Locate the cell with the specified text and output its (X, Y) center coordinate. 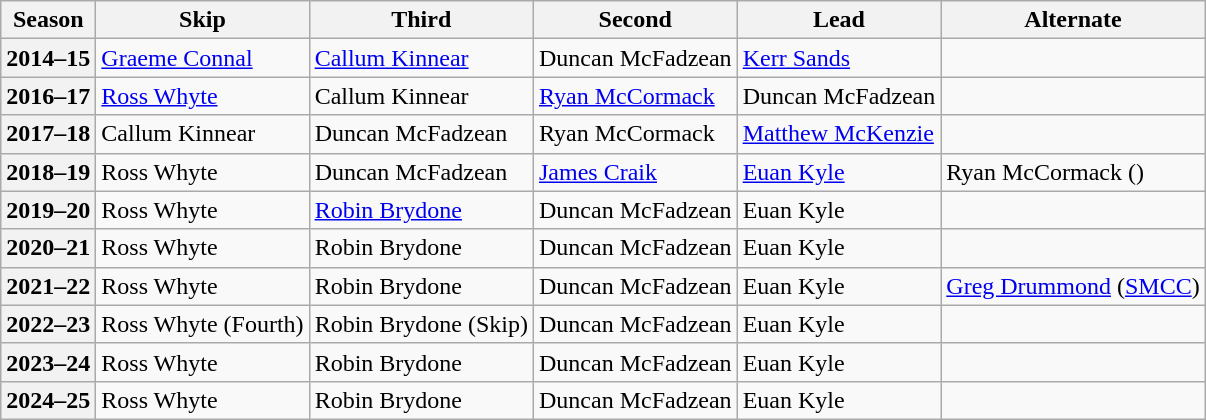
2014–15 (48, 58)
2021–22 (48, 286)
2018–19 (48, 172)
2022–23 (48, 324)
2019–20 (48, 210)
Lead (839, 20)
Ross Whyte (Fourth) (202, 324)
2023–24 (48, 362)
2017–18 (48, 134)
Second (635, 20)
Alternate (1073, 20)
Matthew McKenzie (839, 134)
Ryan McCormack () (1073, 172)
Third (421, 20)
2024–25 (48, 400)
Robin Brydone (Skip) (421, 324)
Greg Drummond (SMCC) (1073, 286)
Graeme Connal (202, 58)
2016–17 (48, 96)
Season (48, 20)
Skip (202, 20)
James Craik (635, 172)
2020–21 (48, 248)
Kerr Sands (839, 58)
